Extract the (x, y) coordinate from the center of the cell holding the provided text.  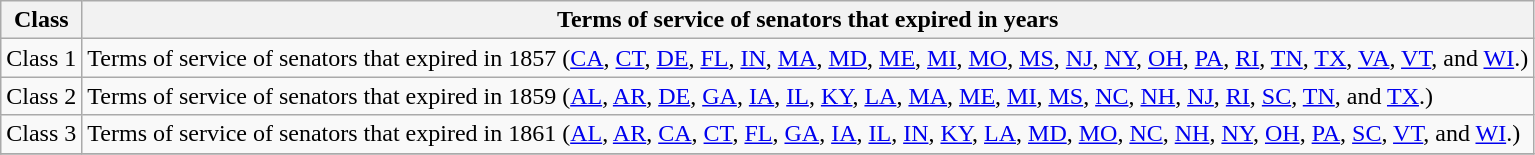
Class 1 (42, 58)
Class 2 (42, 96)
Terms of service of senators that expired in years (808, 20)
Class (42, 20)
Terms of service of senators that expired in 1861 (AL, AR, CA, CT, FL, GA, IA, IL, IN, KY, LA, MD, MO, NC, NH, NY, OH, PA, SC, VT, and WI.) (808, 134)
Terms of service of senators that expired in 1859 (AL, AR, DE, GA, IA, IL, KY, LA, MA, ME, MI, MS, NC, NH, NJ, RI, SC, TN, and TX.) (808, 96)
Terms of service of senators that expired in 1857 (CA, CT, DE, FL, IN, MA, MD, ME, MI, MO, MS, NJ, NY, OH, PA, RI, TN, TX, VA, VT, and WI.) (808, 58)
Class 3 (42, 134)
